Identify which cell holds the provided text, then report its [X, Y] central coordinate. 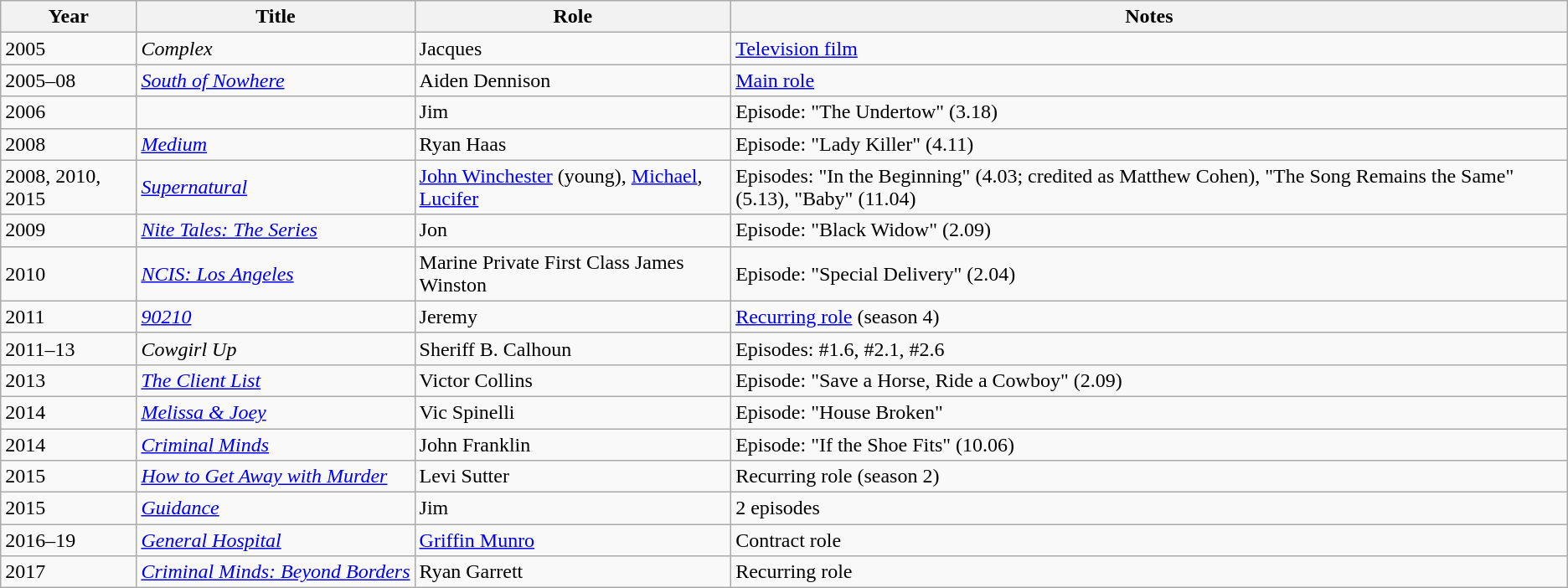
2011–13 [69, 348]
2005 [69, 49]
2008, 2010, 2015 [69, 188]
John Winchester (young), Michael, Lucifer [573, 188]
Ryan Garrett [573, 572]
Levi Sutter [573, 477]
Cowgirl Up [276, 348]
Episode: "Lady Killer" (4.11) [1149, 144]
Ryan Haas [573, 144]
2013 [69, 380]
Episode: "Black Widow" (2.09) [1149, 230]
2 episodes [1149, 508]
NCIS: Los Angeles [276, 273]
2010 [69, 273]
Jon [573, 230]
Melissa & Joey [276, 412]
Main role [1149, 80]
Aiden Dennison [573, 80]
Supernatural [276, 188]
Complex [276, 49]
Episode: "The Undertow" (3.18) [1149, 112]
General Hospital [276, 540]
Title [276, 17]
Episodes: #1.6, #2.1, #2.6 [1149, 348]
Nite Tales: The Series [276, 230]
Episodes: "In the Beginning" (4.03; credited as Matthew Cohen), "The Song Remains the Same" (5.13), "Baby" (11.04) [1149, 188]
Medium [276, 144]
How to Get Away with Murder [276, 477]
2009 [69, 230]
Recurring role [1149, 572]
Marine Private First Class James Winston [573, 273]
South of Nowhere [276, 80]
Episode: "Save a Horse, Ride a Cowboy" (2.09) [1149, 380]
Jeremy [573, 317]
2017 [69, 572]
Criminal Minds: Beyond Borders [276, 572]
2008 [69, 144]
Jacques [573, 49]
90210 [276, 317]
The Client List [276, 380]
Episode: "House Broken" [1149, 412]
Criminal Minds [276, 445]
Victor Collins [573, 380]
2005–08 [69, 80]
Television film [1149, 49]
Role [573, 17]
Sheriff B. Calhoun [573, 348]
Recurring role (season 2) [1149, 477]
2011 [69, 317]
Year [69, 17]
2006 [69, 112]
Vic Spinelli [573, 412]
2016–19 [69, 540]
John Franklin [573, 445]
Guidance [276, 508]
Contract role [1149, 540]
Recurring role (season 4) [1149, 317]
Notes [1149, 17]
Griffin Munro [573, 540]
Episode: "Special Delivery" (2.04) [1149, 273]
Episode: "If the Shoe Fits" (10.06) [1149, 445]
